Pinpoint the cell where the given text exists, returning its [X, Y] midpoint coordinate. 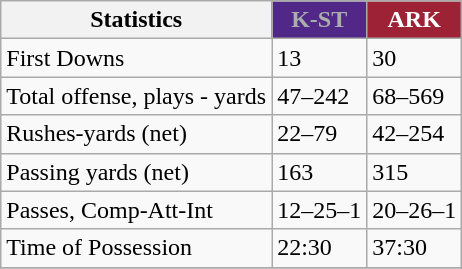
12–25–1 [320, 210]
163 [320, 172]
42–254 [414, 134]
68–569 [414, 96]
20–26–1 [414, 210]
47–242 [320, 96]
Passing yards (net) [136, 172]
Rushes-yards (net) [136, 134]
Total offense, plays - yards [136, 96]
315 [414, 172]
Time of Possession [136, 248]
ARK [414, 20]
Statistics [136, 20]
13 [320, 58]
30 [414, 58]
K-ST [320, 20]
37:30 [414, 248]
22–79 [320, 134]
First Downs [136, 58]
Passes, Comp-Att-Int [136, 210]
22:30 [320, 248]
